Pinpoint the cell where the given text exists, returning its [x, y] midpoint coordinate. 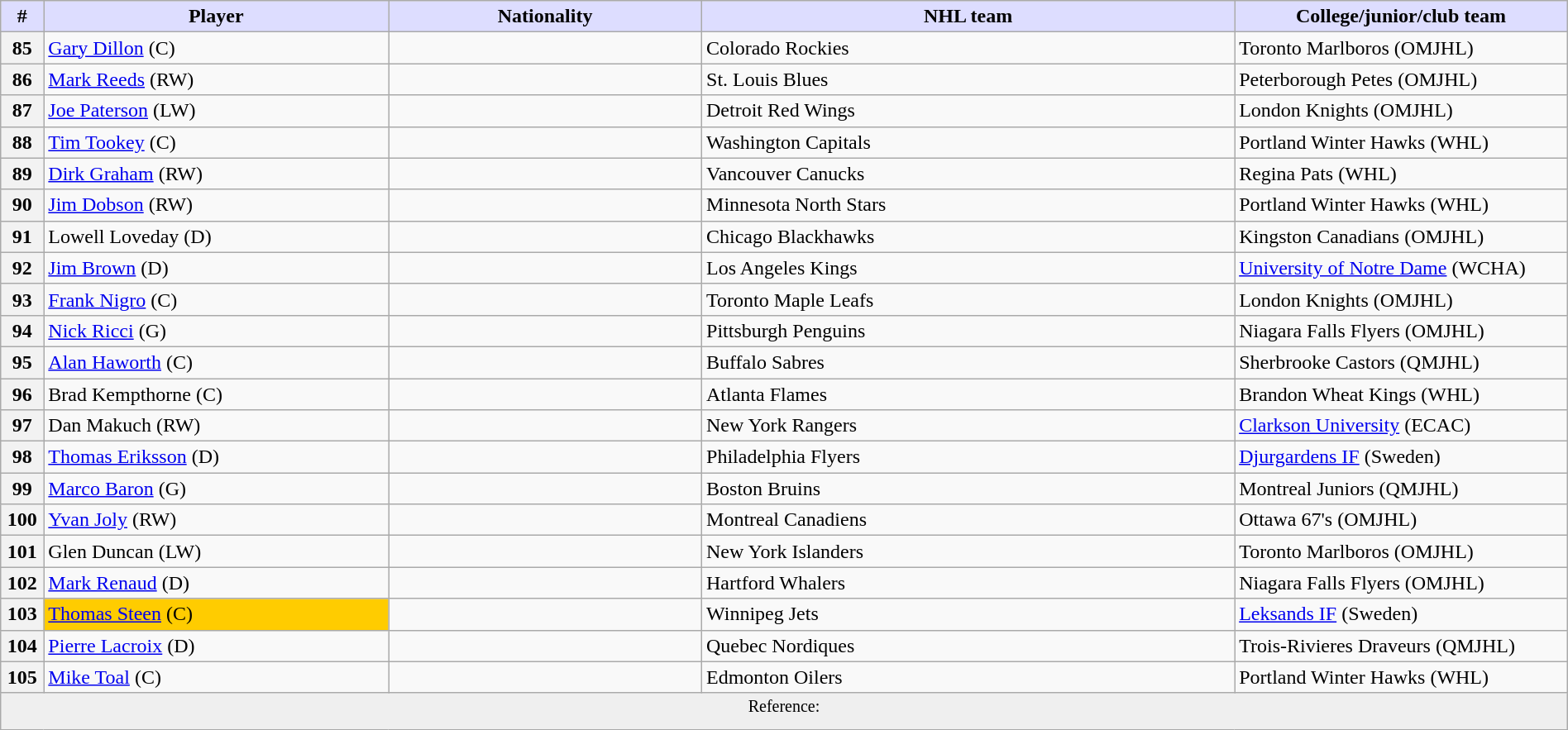
Thomas Eriksson (D) [217, 457]
Montreal Canadiens [968, 520]
Reference: [784, 711]
Colorado Rockies [968, 48]
Jim Dobson (RW) [217, 205]
Atlanta Flames [968, 394]
Nick Ricci (G) [217, 331]
Peterborough Petes (OMJHL) [1401, 79]
104 [22, 646]
102 [22, 583]
Mike Toal (C) [217, 677]
90 [22, 205]
Montreal Juniors (QMJHL) [1401, 489]
87 [22, 111]
98 [22, 457]
Brandon Wheat Kings (WHL) [1401, 394]
Detroit Red Wings [968, 111]
99 [22, 489]
Djurgardens IF (Sweden) [1401, 457]
Thomas Steen (C) [217, 614]
Mark Reeds (RW) [217, 79]
Marco Baron (G) [217, 489]
Toronto Maple Leafs [968, 299]
Minnesota North Stars [968, 205]
Boston Bruins [968, 489]
New York Islanders [968, 551]
Philadelphia Flyers [968, 457]
96 [22, 394]
Buffalo Sabres [968, 362]
101 [22, 551]
NHL team [968, 17]
Pierre Lacroix (D) [217, 646]
College/junior/club team [1401, 17]
Dirk Graham (RW) [217, 174]
New York Rangers [968, 426]
97 [22, 426]
Los Angeles Kings [968, 268]
Alan Haworth (C) [217, 362]
95 [22, 362]
Sherbrooke Castors (QMJHL) [1401, 362]
100 [22, 520]
Joe Paterson (LW) [217, 111]
Leksands IF (Sweden) [1401, 614]
Pittsburgh Penguins [968, 331]
86 [22, 79]
University of Notre Dame (WCHA) [1401, 268]
Regina Pats (WHL) [1401, 174]
Player [217, 17]
# [22, 17]
Quebec Nordiques [968, 646]
Yvan Joly (RW) [217, 520]
Washington Capitals [968, 142]
Jim Brown (D) [217, 268]
Vancouver Canucks [968, 174]
Glen Duncan (LW) [217, 551]
85 [22, 48]
Dan Makuch (RW) [217, 426]
Ottawa 67's (OMJHL) [1401, 520]
94 [22, 331]
Clarkson University (ECAC) [1401, 426]
Winnipeg Jets [968, 614]
91 [22, 236]
Kingston Canadians (OMJHL) [1401, 236]
Lowell Loveday (D) [217, 236]
Hartford Whalers [968, 583]
93 [22, 299]
Trois-Rivieres Draveurs (QMJHL) [1401, 646]
Chicago Blackhawks [968, 236]
88 [22, 142]
103 [22, 614]
Edmonton Oilers [968, 677]
Nationality [546, 17]
Tim Tookey (C) [217, 142]
St. Louis Blues [968, 79]
105 [22, 677]
92 [22, 268]
Brad Kempthorne (C) [217, 394]
Gary Dillon (C) [217, 48]
Frank Nigro (C) [217, 299]
Mark Renaud (D) [217, 583]
89 [22, 174]
